Capture the cell that displays the provided text and extract its (x, y) central coordinate. 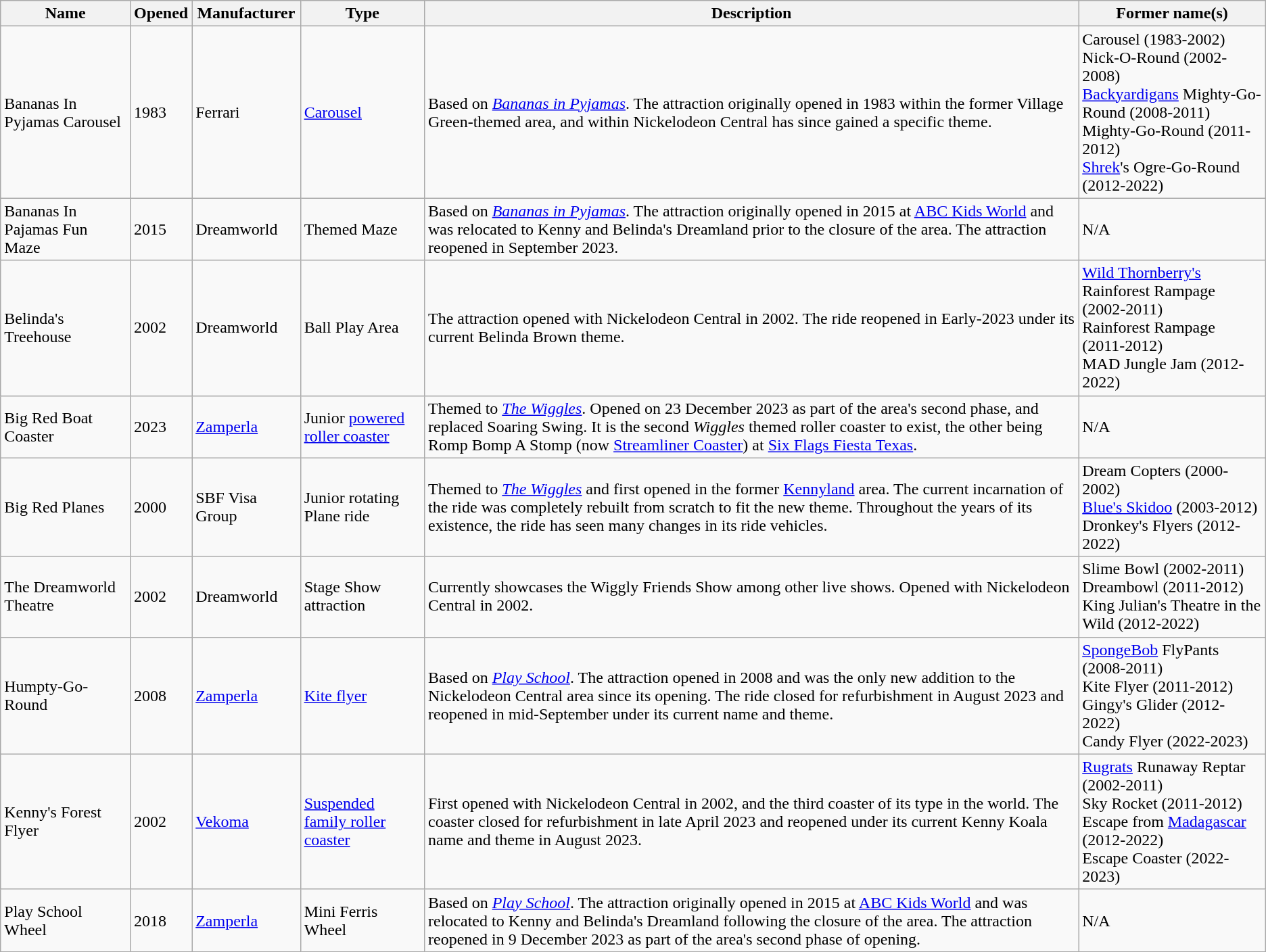
Former name(s) (1173, 14)
Play School Wheel (66, 920)
Ball Play Area (362, 328)
Belinda's Treehouse (66, 328)
Type (362, 14)
Currently showcases the Wiggly Friends Show among other live shows. Opened with Nickelodeon Central in 2002. (751, 596)
Big Red Planes (66, 507)
SpongeBob FlyPants (2008-2011)Kite Flyer (2011-2012)Gingy's Glider (2012-2022)Candy Flyer (2022-2023) (1173, 695)
2023 (161, 427)
2015 (161, 229)
2008 (161, 695)
2018 (161, 920)
Slime Bowl (2002-2011)Dreambowl (2011-2012)King Julian's Theatre in the Wild (2012-2022) (1173, 596)
Humpty-Go-Round (66, 695)
The attraction opened with Nickelodeon Central in 2002. The ride reopened in Early-2023 under its current Belinda Brown theme. (751, 328)
Kite flyer (362, 695)
Suspended family roller coaster (362, 822)
Kenny's Forest Flyer (66, 822)
SBF Visa Group (246, 507)
Opened (161, 14)
Dream Copters (2000-2002)Blue's Skidoo (2003-2012)Dronkey's Flyers (2012-2022) (1173, 507)
Mini Ferris Wheel (362, 920)
Description (751, 14)
Junior rotating Plane ride (362, 507)
Manufacturer (246, 14)
Themed Maze (362, 229)
Big Red Boat Coaster (66, 427)
The Dreamworld Theatre (66, 596)
Bananas In Pajamas Fun Maze (66, 229)
Vekoma (246, 822)
Wild Thornberry's Rainforest Rampage (2002-2011)Rainforest Rampage (2011-2012)MAD Jungle Jam (2012-2022) (1173, 328)
1983 (161, 112)
Junior powered roller coaster (362, 427)
Name (66, 14)
Carousel (362, 112)
Carousel (1983-2002)Nick-O-Round (2002-2008)Backyardigans Mighty-Go-Round (2008-2011)Mighty-Go-Round (2011-2012)Shrek's Ogre-Go-Round (2012-2022) (1173, 112)
Ferrari (246, 112)
2000 (161, 507)
Bananas In Pyjamas Carousel (66, 112)
Stage Show attraction (362, 596)
Rugrats Runaway Reptar (2002-2011)Sky Rocket (2011-2012)Escape from Madagascar (2012-2022)Escape Coaster (2022-2023) (1173, 822)
